For the text-containing cell, return its midpoint in (x, y) coordinate format. 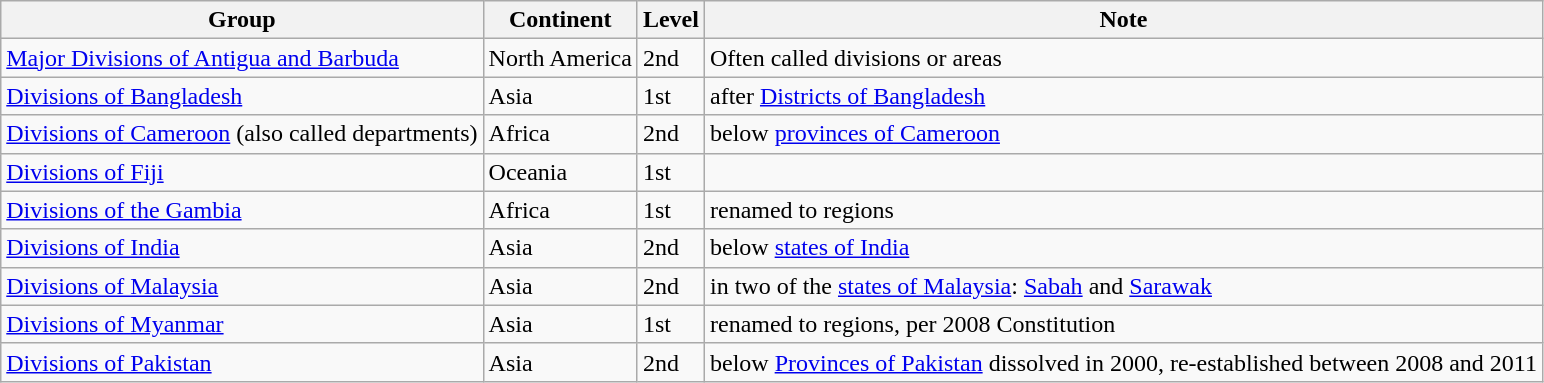
Divisions of Bangladesh (242, 96)
renamed to regions (1123, 210)
after Districts of Bangladesh (1123, 96)
Note (1123, 20)
Level (670, 20)
Divisions of Malaysia (242, 286)
Group (242, 20)
below provinces of Cameroon (1123, 134)
Divisions of Cameroon (also called departments) (242, 134)
below Provinces of Pakistan dissolved in 2000, re-established between 2008 and 2011 (1123, 362)
Divisions of Myanmar (242, 324)
North America (560, 58)
Divisions of Pakistan (242, 362)
Oceania (560, 172)
Divisions of Fiji (242, 172)
renamed to regions, per 2008 Constitution (1123, 324)
Divisions of India (242, 248)
in two of the states of Malaysia: Sabah and Sarawak (1123, 286)
Divisions of the Gambia (242, 210)
Major Divisions of Antigua and Barbuda (242, 58)
Often called divisions or areas (1123, 58)
below states of India (1123, 248)
Continent (560, 20)
